Find where the given text appears and provide that cell's center as (X, Y) coordinate. 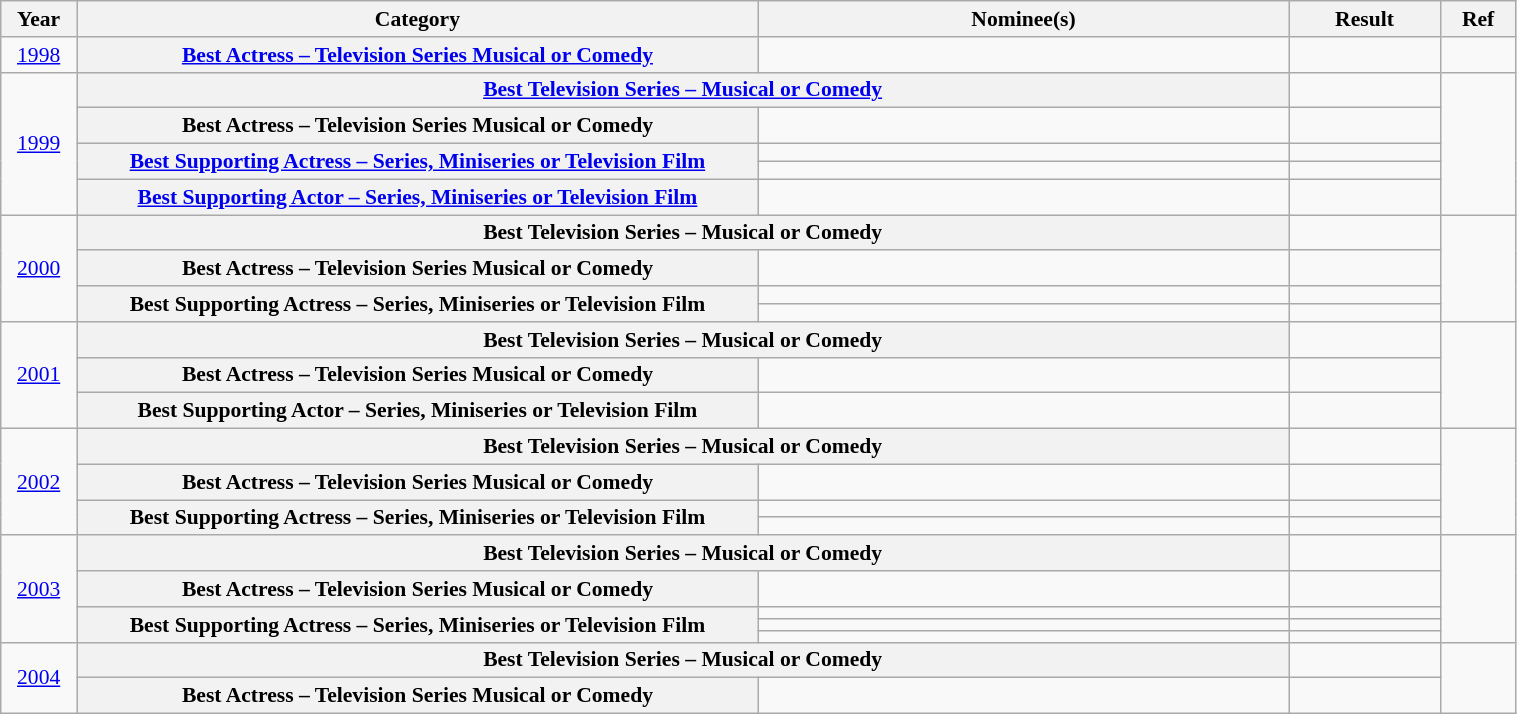
Result (1365, 19)
1999 (39, 143)
Ref (1478, 19)
2002 (39, 482)
Nominee(s) (1023, 19)
1998 (39, 55)
2000 (39, 268)
Category (417, 19)
Year (39, 19)
2001 (39, 376)
2004 (39, 678)
2003 (39, 590)
